Detect which cell encompasses the target text, then output its (x, y) center coordinate. 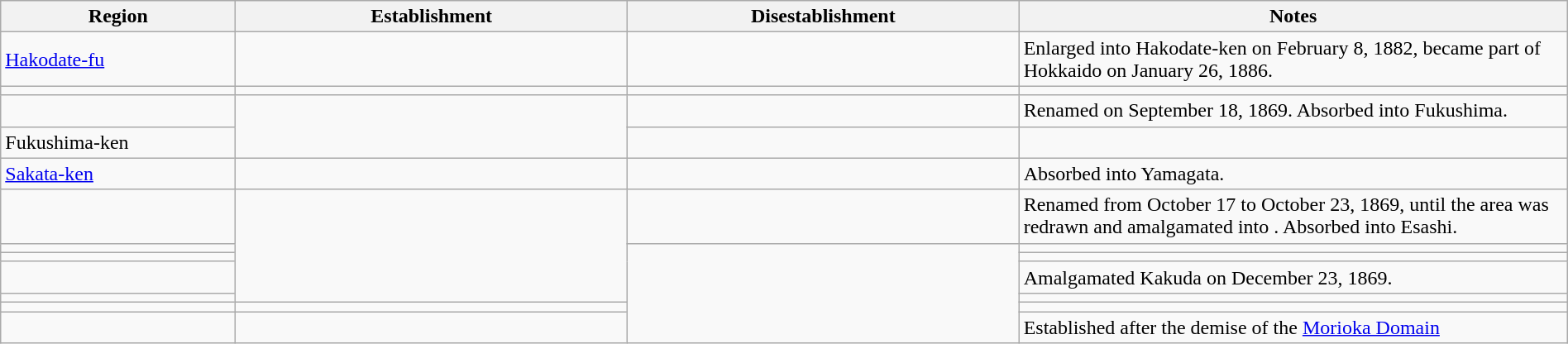
Enlarged into Hakodate-ken on February 8, 1882, became part of Hokkaido on January 26, 1886. (1293, 60)
Fukushima-ken (118, 142)
Region (118, 17)
Disestablishment (824, 17)
Hakodate-fu (118, 60)
Amalgamated Kakuda on December 23, 1869. (1293, 277)
Notes (1293, 17)
Sakata-ken (118, 174)
Renamed from October 17 to October 23, 1869, until the area was redrawn and amalgamated into . Absorbed into Esashi. (1293, 217)
Absorbed into Yamagata. (1293, 174)
Establishment (432, 17)
Established after the demise of the Morioka Domain (1293, 327)
Renamed on September 18, 1869. Absorbed into Fukushima. (1293, 111)
